Output the (X, Y) coordinate of the center of the cell containing the given text.  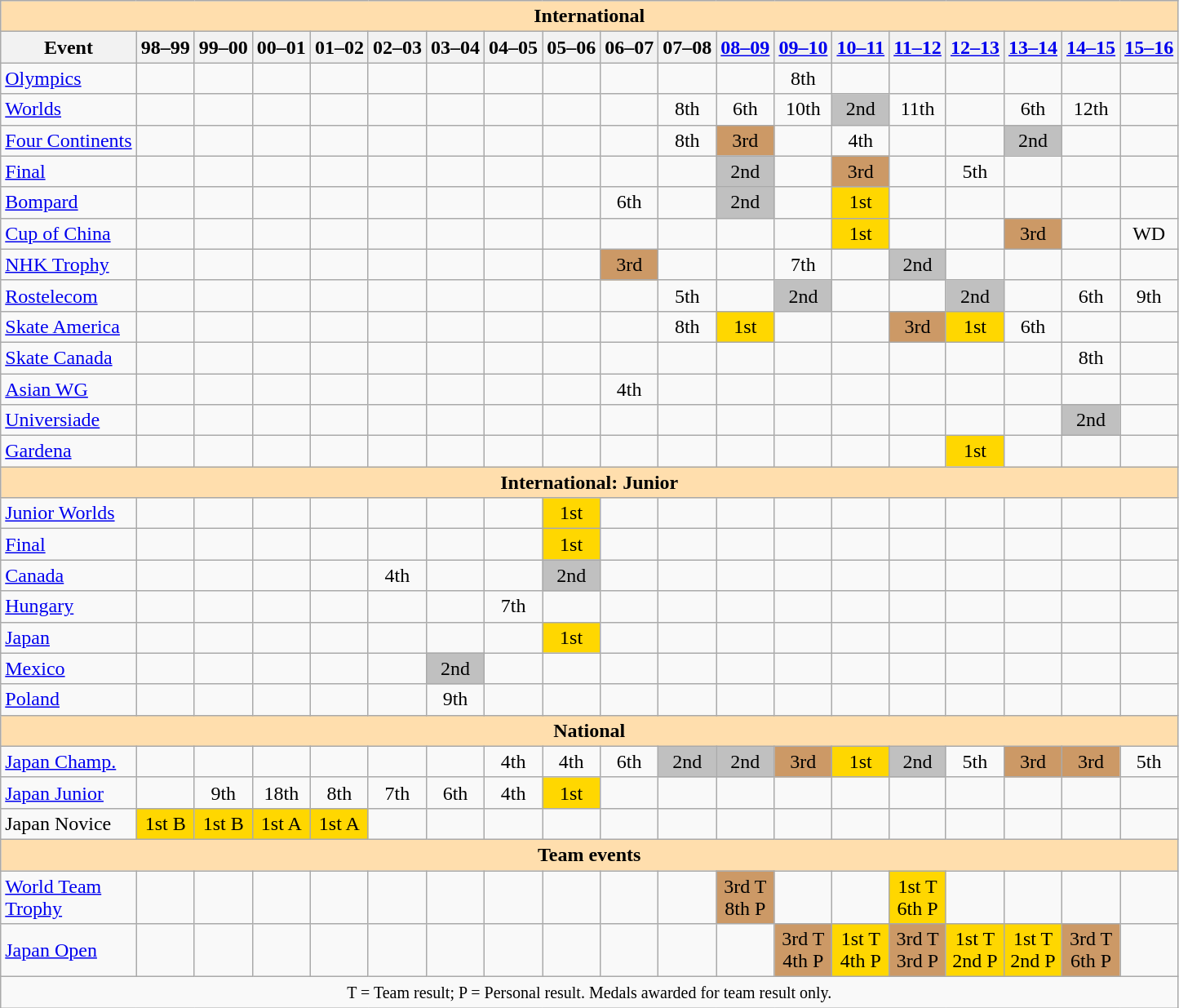
Canada (69, 575)
06–07 (630, 47)
12th (1092, 109)
98–99 (165, 47)
Poland (69, 699)
Skate America (69, 326)
Event (69, 47)
13–14 (1033, 47)
99–00 (224, 47)
03–04 (455, 47)
Team events (589, 855)
15–16 (1149, 47)
11–12 (918, 47)
Universiade (69, 420)
Japan Open (69, 950)
04–05 (514, 47)
Junior Worlds (69, 513)
T = Team result; P = Personal result. Medals awarded for team result only. (589, 992)
WD (1149, 233)
1st T 4th P (861, 950)
3rd T 8th P (746, 896)
02–03 (397, 47)
08–09 (746, 47)
Olympics (69, 78)
Worlds (69, 109)
Four Continents (69, 140)
01–02 (339, 47)
Japan Champ. (69, 762)
Japan (69, 637)
3rd T 3rd P (918, 950)
Bompard (69, 202)
07–08 (687, 47)
10th (803, 109)
12–13 (974, 47)
00–01 (281, 47)
National (589, 730)
Skate Canada (69, 357)
09–10 (803, 47)
3rd T 4th P (803, 950)
International (589, 16)
Mexico (69, 668)
1st T 6th P (918, 896)
Asian WG (69, 389)
International: Junior (589, 482)
World TeamTrophy (69, 896)
Hungary (69, 606)
NHK Trophy (69, 264)
14–15 (1092, 47)
05–06 (571, 47)
11th (918, 109)
10–11 (861, 47)
Rostelecom (69, 295)
Japan Novice (69, 824)
Japan Junior (69, 793)
Cup of China (69, 233)
3rd T 6th P (1092, 950)
Gardena (69, 451)
18th (281, 793)
